Return the (x, y) coordinate for the center point of the cell that contains the specified text.  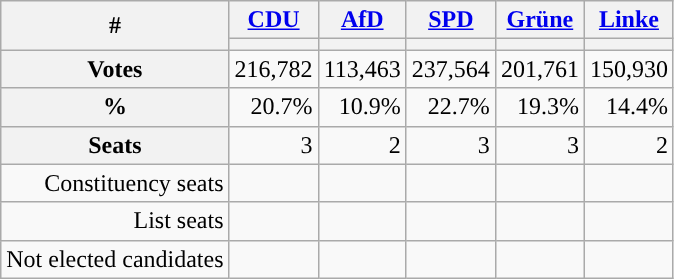
SPD (450, 20)
150,930 (628, 69)
22.7% (450, 107)
20.7% (274, 107)
14.4% (628, 107)
216,782 (274, 69)
Votes (115, 69)
Constituency seats (115, 183)
19.3% (540, 107)
113,463 (362, 69)
Not elected candidates (115, 259)
# (115, 26)
% (115, 107)
10.9% (362, 107)
237,564 (450, 69)
Grüne (540, 20)
Linke (628, 20)
Seats (115, 145)
201,761 (540, 69)
CDU (274, 20)
List seats (115, 221)
AfD (362, 20)
